Detect which cell encompasses the target text, then output its (x, y) center coordinate. 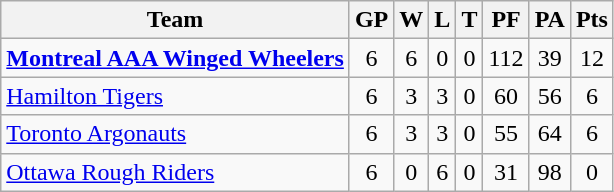
PF (506, 20)
60 (506, 96)
Pts (592, 20)
Montreal AAA Winged Wheelers (176, 58)
64 (550, 134)
55 (506, 134)
56 (550, 96)
Ottawa Rough Riders (176, 172)
12 (592, 58)
W (412, 20)
L (442, 20)
31 (506, 172)
T (470, 20)
39 (550, 58)
PA (550, 20)
Toronto Argonauts (176, 134)
GP (371, 20)
Hamilton Tigers (176, 96)
112 (506, 58)
98 (550, 172)
Team (176, 20)
